Scan for the cell matching the given text and deliver its (x, y) coordinate at center. 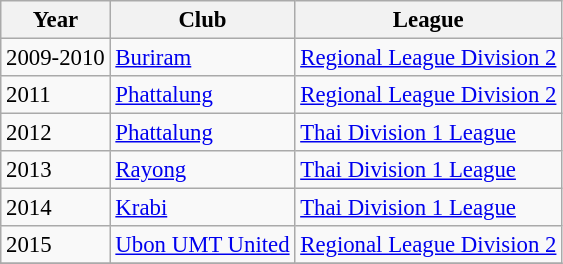
Year (56, 20)
Buriram (202, 58)
2013 (56, 170)
2011 (56, 95)
2014 (56, 208)
2012 (56, 133)
2015 (56, 245)
Club (202, 20)
2009-2010 (56, 58)
Ubon UMT United (202, 245)
Krabi (202, 208)
League (428, 20)
Rayong (202, 170)
